Return the [X, Y] coordinate for the center point of the cell that contains the specified text.  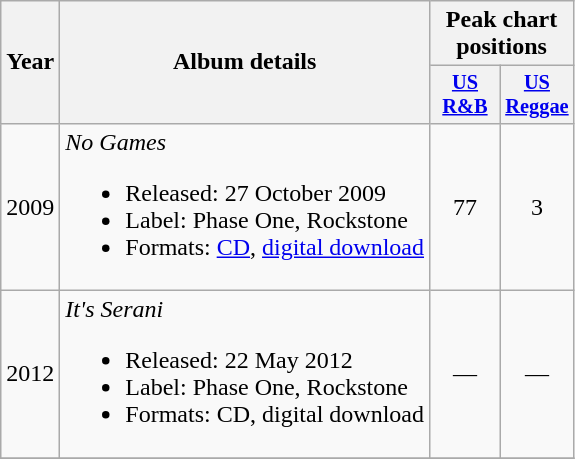
Album details [245, 62]
USR&B [466, 95]
3 [536, 206]
No GamesReleased: 27 October 2009Label: Phase One, RockstoneFormats: CD, digital download [245, 206]
2012 [30, 374]
It's SeraniReleased: 22 May 2012Label: Phase One, RockstoneFormats: CD, digital download [245, 374]
USReggae [536, 95]
Peak chart positions [502, 34]
2009 [30, 206]
77 [466, 206]
Year [30, 62]
